Detect which cell encompasses the target text, then output its (x, y) center coordinate. 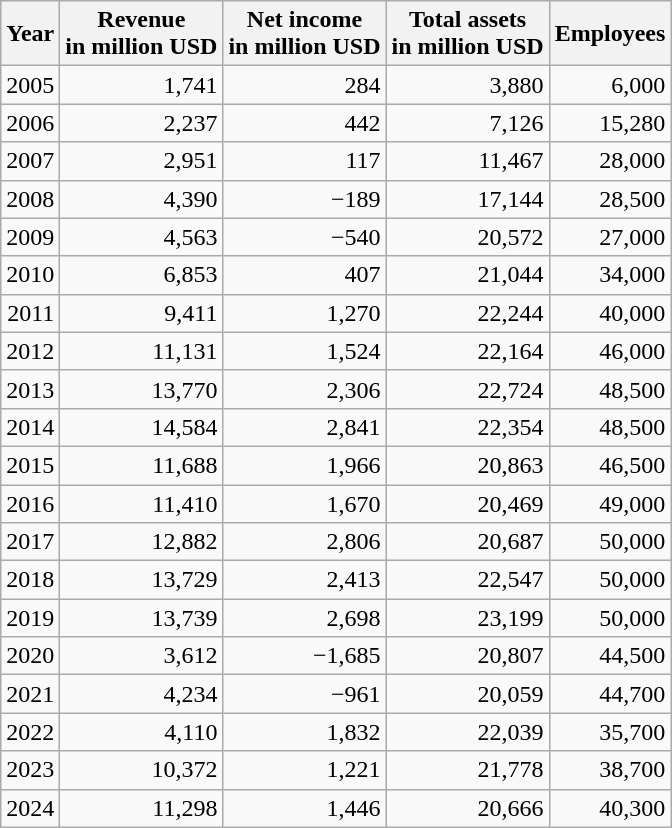
2,237 (142, 123)
2021 (30, 694)
Net incomein million USD (304, 34)
11,467 (468, 161)
35,700 (610, 732)
1,270 (304, 313)
2018 (30, 580)
46,500 (610, 465)
20,469 (468, 503)
44,500 (610, 656)
2009 (30, 237)
20,666 (468, 808)
2024 (30, 808)
20,572 (468, 237)
44,700 (610, 694)
2,306 (304, 389)
1,221 (304, 770)
−540 (304, 237)
Employees (610, 34)
40,300 (610, 808)
442 (304, 123)
11,298 (142, 808)
2010 (30, 275)
2,806 (304, 542)
22,724 (468, 389)
2,951 (142, 161)
11,131 (142, 351)
22,164 (468, 351)
6,000 (610, 85)
23,199 (468, 618)
13,770 (142, 389)
15,280 (610, 123)
10,372 (142, 770)
3,880 (468, 85)
49,000 (610, 503)
Year (30, 34)
4,390 (142, 199)
−1,685 (304, 656)
2007 (30, 161)
34,000 (610, 275)
21,044 (468, 275)
9,411 (142, 313)
4,563 (142, 237)
2017 (30, 542)
22,547 (468, 580)
4,110 (142, 732)
2022 (30, 732)
40,000 (610, 313)
21,778 (468, 770)
1,524 (304, 351)
20,863 (468, 465)
1,832 (304, 732)
2008 (30, 199)
−189 (304, 199)
38,700 (610, 770)
2,698 (304, 618)
20,687 (468, 542)
2015 (30, 465)
2011 (30, 313)
−961 (304, 694)
2,413 (304, 580)
2013 (30, 389)
7,126 (468, 123)
22,354 (468, 427)
407 (304, 275)
284 (304, 85)
2014 (30, 427)
2,841 (304, 427)
2020 (30, 656)
1,966 (304, 465)
17,144 (468, 199)
Total assetsin million USD (468, 34)
2016 (30, 503)
13,739 (142, 618)
1,741 (142, 85)
117 (304, 161)
22,244 (468, 313)
11,688 (142, 465)
20,807 (468, 656)
2012 (30, 351)
22,039 (468, 732)
27,000 (610, 237)
14,584 (142, 427)
2019 (30, 618)
2006 (30, 123)
28,000 (610, 161)
4,234 (142, 694)
46,000 (610, 351)
11,410 (142, 503)
2005 (30, 85)
12,882 (142, 542)
6,853 (142, 275)
20,059 (468, 694)
1,670 (304, 503)
2023 (30, 770)
28,500 (610, 199)
3,612 (142, 656)
1,446 (304, 808)
Revenuein million USD (142, 34)
13,729 (142, 580)
